Return the (x, y) coordinate for the center point of the cell that contains the specified text.  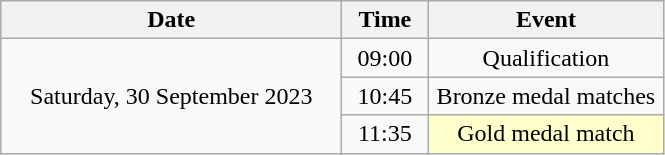
10:45 (385, 96)
Time (385, 20)
Qualification (546, 58)
Event (546, 20)
09:00 (385, 58)
11:35 (385, 134)
Bronze medal matches (546, 96)
Gold medal match (546, 134)
Date (172, 20)
Saturday, 30 September 2023 (172, 96)
